Identify which cell holds the provided text, then report its (x, y) central coordinate. 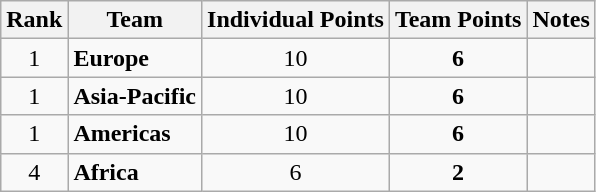
Notes (561, 20)
Individual Points (296, 20)
2 (458, 172)
Americas (135, 134)
Asia-Pacific (135, 96)
Team Points (458, 20)
Team (135, 20)
Africa (135, 172)
4 (34, 172)
Rank (34, 20)
Europe (135, 58)
